Return [X, Y] of the center of cell containing provided text 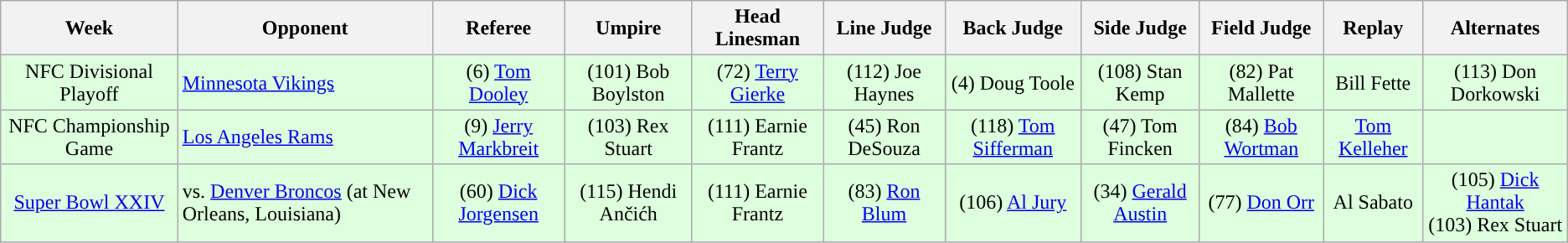
Side Judge [1140, 28]
Opponent [305, 28]
(9) Jerry Markbreit [498, 137]
(6) Tom Dooley [498, 82]
Field Judge [1261, 28]
NFC Divisional Playoff [89, 82]
Alternates [1495, 28]
Line Judge [885, 28]
(112) Joe Haynes [885, 82]
(115) Hendi Ančićh [628, 203]
Los Angeles Rams [305, 137]
(83) Ron Blum [885, 203]
Head Linesman [757, 28]
vs. Denver Broncos (at New Orleans, Louisiana) [305, 203]
(101) Bob Boylston [628, 82]
Bill Fette [1374, 82]
Umpire [628, 28]
Referee [498, 28]
Tom Kelleher [1374, 137]
(60) Dick Jorgensen [498, 203]
Al Sabato [1374, 203]
Super Bowl XXIV [89, 203]
(84) Bob Wortman [1261, 137]
(77) Don Orr [1261, 203]
Back Judge [1013, 28]
(45) Ron DeSouza [885, 137]
(82) Pat Mallette [1261, 82]
(105) Dick Hantak(103) Rex Stuart [1495, 203]
(72) Terry Gierke [757, 82]
Replay [1374, 28]
NFC Championship Game [89, 137]
(4) Doug Toole [1013, 82]
(106) Al Jury [1013, 203]
(108) Stan Kemp [1140, 82]
(113) Don Dorkowski [1495, 82]
(47) Tom Fincken [1140, 137]
Minnesota Vikings [305, 82]
(34) Gerald Austin [1140, 203]
(103) Rex Stuart [628, 137]
Week [89, 28]
(118) Tom Sifferman [1013, 137]
